Search for the cell housing the specified text and yield its (X, Y) center coordinate. 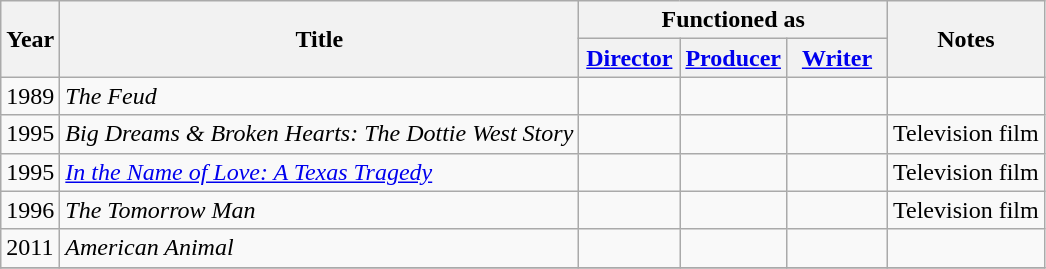
The Feud (320, 96)
1996 (30, 210)
Title (320, 39)
American Animal (320, 248)
Producer (734, 58)
1989 (30, 96)
2011 (30, 248)
In the Name of Love: A Texas Tragedy (320, 172)
The Tomorrow Man (320, 210)
Big Dreams & Broken Hearts: The Dottie West Story (320, 134)
Functioned as (734, 20)
Notes (966, 39)
Director (630, 58)
Writer (836, 58)
Year (30, 39)
